From the cell containing the given text, extract its center point as [x, y] coordinate. 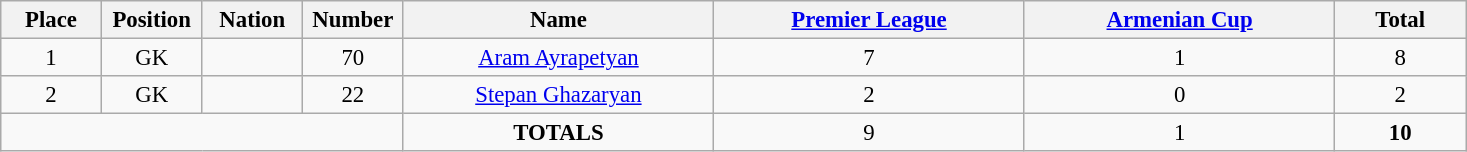
Position [152, 20]
9 [870, 133]
Nation [252, 20]
Total [1400, 20]
TOTALS [558, 133]
8 [1400, 58]
10 [1400, 133]
0 [1180, 95]
Number [354, 20]
Stepan Ghazaryan [558, 95]
7 [870, 58]
Armenian Cup [1180, 20]
Premier League [870, 20]
22 [354, 95]
Name [558, 20]
Aram Ayrapetyan [558, 58]
Place [52, 20]
70 [354, 58]
